Provide the (x, y) coordinate of the cell's center where the given text is located.  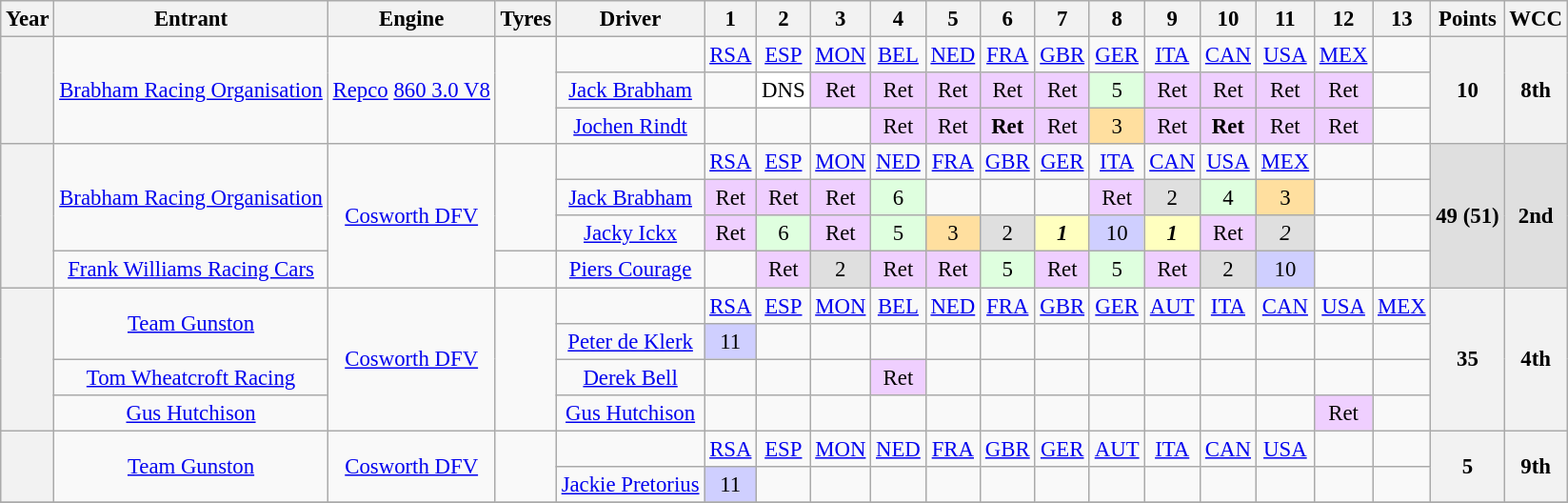
Jochen Rindt (630, 127)
Derek Bell (630, 377)
13 (1401, 19)
35 (1468, 359)
Year (28, 19)
Repco 860 3.0 V8 (411, 91)
2nd (1536, 215)
8th (1536, 91)
DNS (784, 91)
4th (1536, 359)
Points (1468, 19)
Piers Courage (630, 270)
7 (1062, 19)
9 (1173, 19)
8 (1116, 19)
49 (51) (1468, 215)
WCC (1536, 19)
Tyres (526, 19)
Jackie Pretorius (630, 485)
Jacky Ickx (630, 233)
Frank Williams Racing Cars (190, 270)
9th (1536, 467)
Entrant (190, 19)
12 (1342, 19)
Tom Wheatcroft Racing (190, 377)
Engine (411, 19)
Peter de Klerk (630, 341)
Driver (630, 19)
